Extract the [x, y] coordinate from the center of the cell holding the provided text.  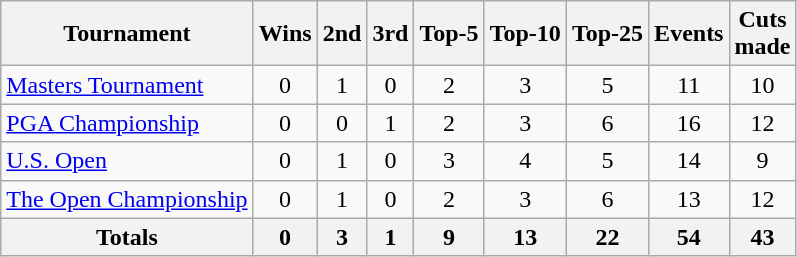
43 [762, 237]
3rd [390, 34]
PGA Championship [127, 123]
Masters Tournament [127, 85]
14 [689, 161]
4 [525, 161]
Cutsmade [762, 34]
U.S. Open [127, 161]
11 [689, 85]
22 [607, 237]
54 [689, 237]
Top-10 [525, 34]
Tournament [127, 34]
16 [689, 123]
The Open Championship [127, 199]
Wins [285, 34]
Events [689, 34]
2nd [342, 34]
Totals [127, 237]
Top-5 [449, 34]
Top-25 [607, 34]
10 [762, 85]
